Provide the [X, Y] coordinate of the cell's center where the given text is located.  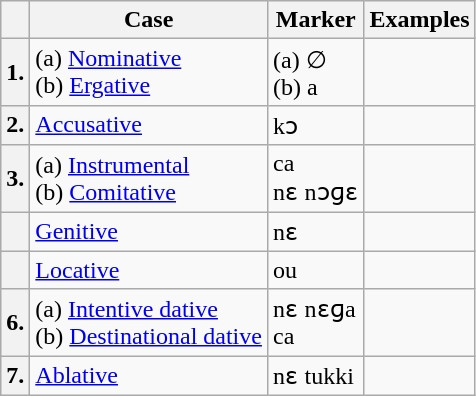
ou [316, 270]
canɛ nɔɡɛ [316, 178]
1. [16, 72]
nɛ tukki [316, 376]
kɔ [316, 125]
(a) Intentive dative(b) Destinational dative [149, 322]
Ablative [149, 376]
2. [16, 125]
3. [16, 178]
(a) Instrumental(b) Comitative [149, 178]
nɛ nɛɡaca [316, 322]
Examples [420, 20]
Locative [149, 270]
7. [16, 376]
Marker [316, 20]
nɛ [316, 232]
(a) Nominative(b) Ergative [149, 72]
(a) ∅(b) a [316, 72]
6. [16, 322]
Genitive [149, 232]
Accusative [149, 125]
Case [149, 20]
